Extract the (x, y) coordinate from the center of the cell holding the provided text.  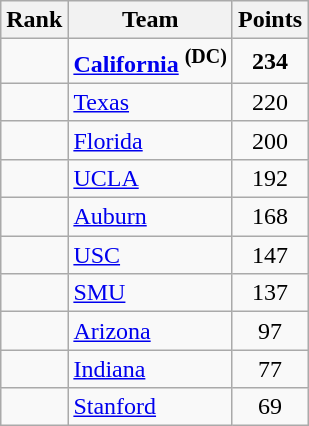
220 (270, 102)
147 (270, 255)
97 (270, 331)
Auburn (150, 217)
Rank (34, 20)
SMU (150, 293)
168 (270, 217)
69 (270, 407)
77 (270, 369)
Florida (150, 140)
234 (270, 62)
192 (270, 178)
USC (150, 255)
Stanford (150, 407)
137 (270, 293)
Indiana (150, 369)
Points (270, 20)
California (DC) (150, 62)
UCLA (150, 178)
Texas (150, 102)
Team (150, 20)
200 (270, 140)
Arizona (150, 331)
